Scan for the cell matching the given text and deliver its [X, Y] coordinate at center. 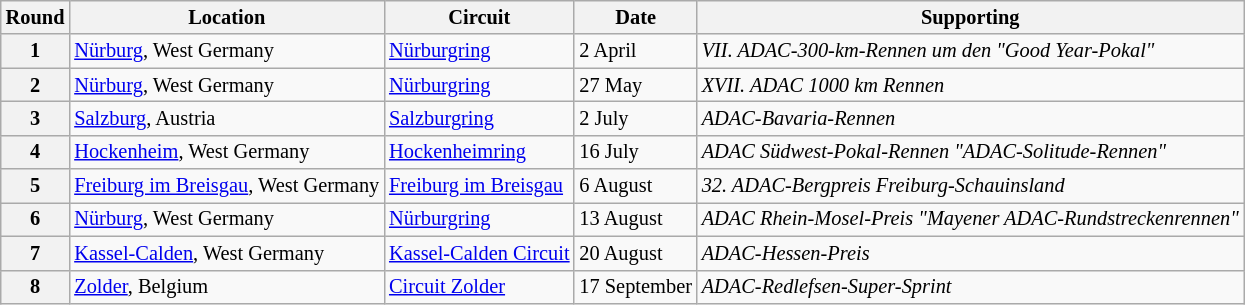
6 August [635, 186]
17 September [635, 287]
2 [36, 85]
ADAC-Hessen-Preis [970, 253]
6 [36, 219]
Supporting [970, 17]
Freiburg im Breisgau [479, 186]
Round [36, 17]
ADAC Südwest-Pokal-Rennen "ADAC-Solitude-Rennen" [970, 152]
Salzburg, Austria [226, 118]
Circuit Zolder [479, 287]
Kassel-Calden Circuit [479, 253]
32. ADAC-Bergpreis Freiburg-Schauinsland [970, 186]
3 [36, 118]
Location [226, 17]
Hockenheimring [479, 152]
Kassel-Calden, West Germany [226, 253]
2 April [635, 51]
7 [36, 253]
Salzburgring [479, 118]
20 August [635, 253]
Freiburg im Breisgau, West Germany [226, 186]
1 [36, 51]
ADAC Rhein-Mosel-Preis "Mayener ADAC-Rundstreckenrennen" [970, 219]
ADAC-Redlefsen-Super-Sprint [970, 287]
16 July [635, 152]
Date [635, 17]
Circuit [479, 17]
13 August [635, 219]
Hockenheim, West Germany [226, 152]
VII. ADAC-300-km-Rennen um den "Good Year-Pokal" [970, 51]
27 May [635, 85]
Zolder, Belgium [226, 287]
XVII. ADAC 1000 km Rennen [970, 85]
2 July [635, 118]
8 [36, 287]
ADAC-Bavaria-Rennen [970, 118]
4 [36, 152]
5 [36, 186]
